Capture the cell that displays the provided text and extract its (x, y) central coordinate. 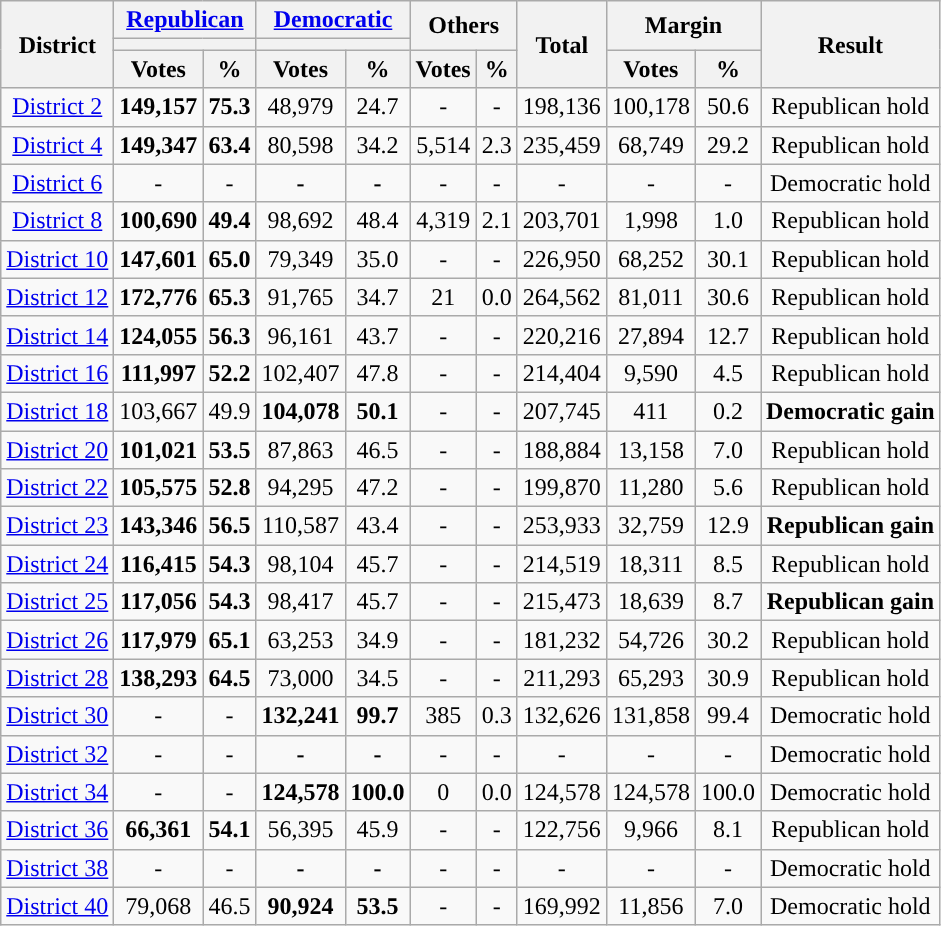
1.0 (728, 221)
0.2 (728, 411)
12.9 (728, 526)
48.4 (378, 221)
149,347 (158, 145)
District 34 (58, 792)
103,667 (158, 411)
99.7 (378, 716)
30.9 (728, 678)
1,998 (650, 221)
24.7 (378, 107)
65.0 (230, 259)
65.3 (230, 297)
131,858 (650, 716)
65.1 (230, 640)
30.2 (728, 640)
30.1 (728, 259)
District 18 (58, 411)
5.6 (728, 488)
45.9 (378, 830)
56.5 (230, 526)
54.1 (230, 830)
43.4 (378, 526)
105,575 (158, 488)
District (58, 44)
District 30 (58, 716)
0 (443, 792)
220,216 (562, 335)
0.3 (496, 716)
27,894 (650, 335)
District 38 (58, 868)
181,232 (562, 640)
21 (443, 297)
32,759 (650, 526)
Margin (683, 26)
90,924 (300, 906)
18,311 (650, 564)
18,639 (650, 602)
8.5 (728, 564)
Result (850, 44)
5,514 (443, 145)
Others (464, 26)
2.1 (496, 221)
District 40 (58, 906)
132,241 (300, 716)
100,178 (650, 107)
30.6 (728, 297)
District 20 (58, 449)
235,459 (562, 145)
211,293 (562, 678)
11,856 (650, 906)
56,395 (300, 830)
9,966 (650, 830)
Democratic gain (850, 411)
98,417 (300, 602)
District 12 (58, 297)
79,349 (300, 259)
226,950 (562, 259)
Total (562, 44)
73,000 (300, 678)
Democratic (333, 20)
49.9 (230, 411)
District 14 (58, 335)
188,884 (562, 449)
8.7 (728, 602)
District 36 (58, 830)
56.3 (230, 335)
138,293 (158, 678)
District 26 (58, 640)
Republican (185, 20)
214,404 (562, 373)
215,473 (562, 602)
94,295 (300, 488)
81,011 (650, 297)
91,765 (300, 297)
80,598 (300, 145)
District 25 (58, 602)
49.4 (230, 221)
199,870 (562, 488)
98,692 (300, 221)
147,601 (158, 259)
District 24 (58, 564)
District 2 (58, 107)
385 (443, 716)
District 32 (58, 754)
13,158 (650, 449)
12.7 (728, 335)
34.2 (378, 145)
52.8 (230, 488)
98,104 (300, 564)
68,749 (650, 145)
207,745 (562, 411)
34.7 (378, 297)
11,280 (650, 488)
50.1 (378, 411)
99.4 (728, 716)
District 16 (58, 373)
District 6 (58, 183)
District 22 (58, 488)
48,979 (300, 107)
110,587 (300, 526)
64.5 (230, 678)
253,933 (562, 526)
124,055 (158, 335)
29.2 (728, 145)
172,776 (158, 297)
9,590 (650, 373)
65,293 (650, 678)
District 28 (58, 678)
75.3 (230, 107)
34.5 (378, 678)
87,863 (300, 449)
149,157 (158, 107)
169,992 (562, 906)
116,415 (158, 564)
111,997 (158, 373)
District 23 (58, 526)
68,252 (650, 259)
8.1 (728, 830)
54,726 (650, 640)
101,021 (158, 449)
96,161 (300, 335)
132,626 (562, 716)
47.8 (378, 373)
34.9 (378, 640)
District 10 (58, 259)
102,407 (300, 373)
63.4 (230, 145)
47.2 (378, 488)
52.2 (230, 373)
203,701 (562, 221)
264,562 (562, 297)
66,361 (158, 830)
50.6 (728, 107)
198,136 (562, 107)
117,056 (158, 602)
43.7 (378, 335)
143,346 (158, 526)
4.5 (728, 373)
4,319 (443, 221)
104,078 (300, 411)
District 4 (58, 145)
2.3 (496, 145)
117,979 (158, 640)
122,756 (562, 830)
35.0 (378, 259)
411 (650, 411)
79,068 (158, 906)
63,253 (300, 640)
District 8 (58, 221)
100,690 (158, 221)
214,519 (562, 564)
